Scan for the cell matching the given text and deliver its (X, Y) coordinate at center. 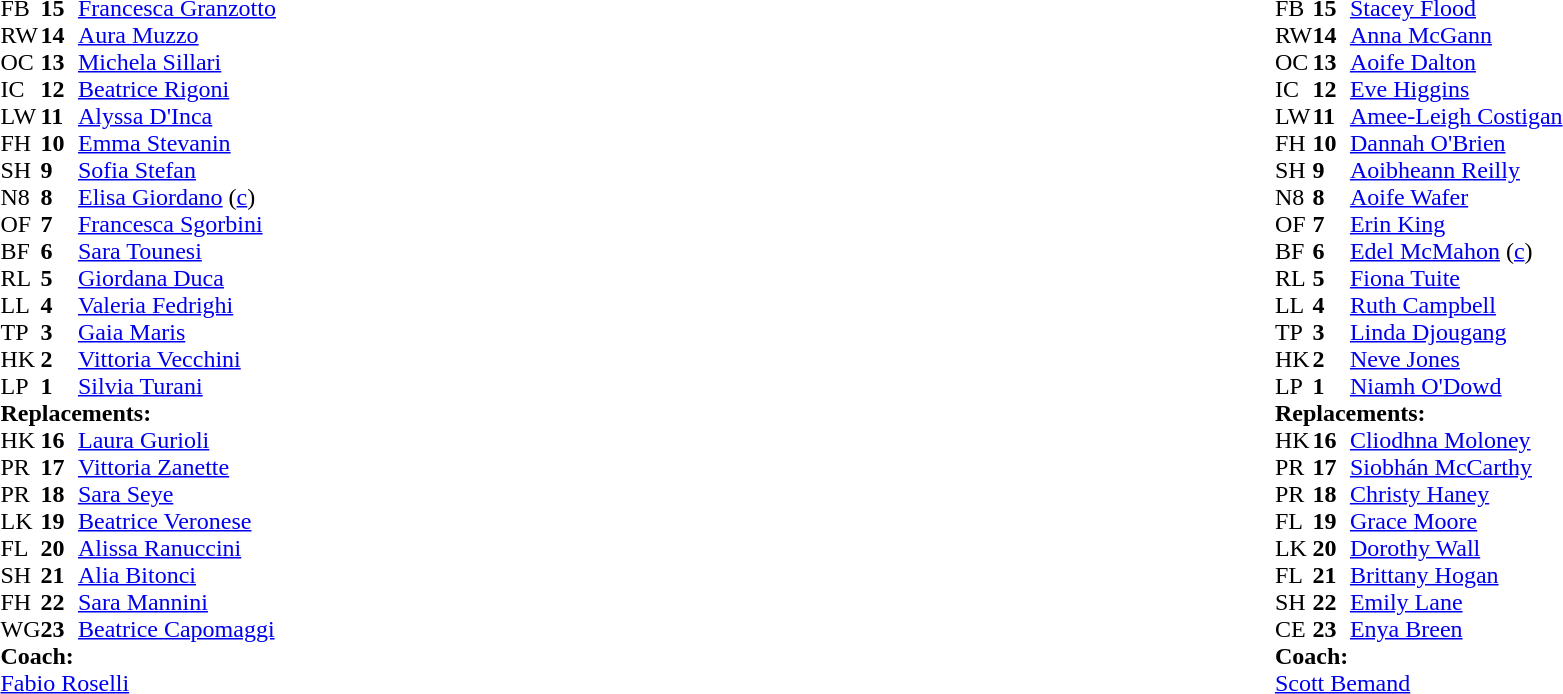
Dorothy Wall (1456, 548)
Alissa Ranuccini (177, 548)
Elisa Giordano (c) (177, 198)
WG (20, 630)
Brittany Hogan (1456, 576)
Cliodhna Moloney (1456, 440)
Sara Tounesi (177, 252)
Beatrice Capomaggi (177, 630)
Laura Gurioli (177, 440)
Alyssa D'Inca (177, 116)
Vittoria Vecchini (177, 360)
Silvia Turani (177, 386)
Edel McMahon (c) (1456, 252)
Christy Haney (1456, 494)
Valeria Fedrighi (177, 306)
Beatrice Rigoni (177, 90)
Aoife Wafer (1456, 198)
Fiona Tuite (1456, 278)
Aoife Dalton (1456, 62)
Francesca Sgorbini (177, 224)
Aura Muzzo (177, 36)
Grace Moore (1456, 522)
Siobhán McCarthy (1456, 468)
Anna McGann (1456, 36)
Sofia Stefan (177, 170)
Emily Lane (1456, 602)
CE (1294, 630)
Michela Sillari (177, 62)
Giordana Duca (177, 278)
Enya Breen (1456, 630)
Ruth Campbell (1456, 306)
Niamh O'Dowd (1456, 386)
Vittoria Zanette (177, 468)
Emma Stevanin (177, 144)
Gaia Maris (177, 332)
Aoibheann Reilly (1456, 170)
Beatrice Veronese (177, 522)
Amee-Leigh Costigan (1456, 116)
Sara Seye (177, 494)
Neve Jones (1456, 360)
Erin King (1456, 224)
Alia Bitonci (177, 576)
Sara Mannini (177, 602)
Dannah O'Brien (1456, 144)
Eve Higgins (1456, 90)
Linda Djougang (1456, 332)
